Find where the given text appears and provide that cell's center as (X, Y) coordinate. 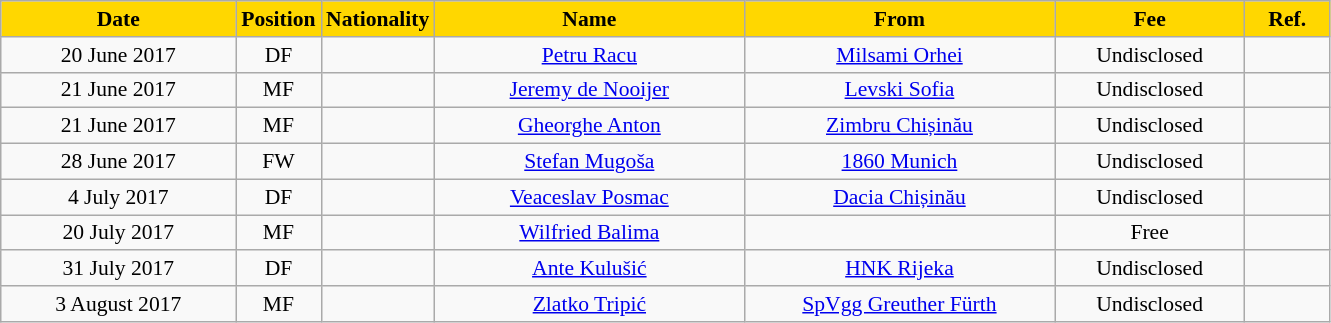
Date (118, 19)
4 July 2017 (118, 197)
Position (278, 19)
Free (1150, 233)
HNK Rijeka (899, 269)
28 June 2017 (118, 162)
Name (589, 19)
Ref. (1288, 19)
Petru Racu (589, 55)
Zlatko Tripić (589, 304)
20 July 2017 (118, 233)
Gheorghe Anton (589, 126)
Veaceslav Posmac (589, 197)
Nationality (378, 19)
1860 Munich (899, 162)
Stefan Mugoša (589, 162)
From (899, 19)
FW (278, 162)
Zimbru Chișinău (899, 126)
Wilfried Balima (589, 233)
SpVgg Greuther Fürth (899, 304)
Jeremy de Nooijer (589, 90)
3 August 2017 (118, 304)
Levski Sofia (899, 90)
Milsami Orhei (899, 55)
Ante Kulušić (589, 269)
Dacia Chișinău (899, 197)
31 July 2017 (118, 269)
20 June 2017 (118, 55)
Fee (1150, 19)
